Scan for the cell matching the given text and deliver its [x, y] coordinate at center. 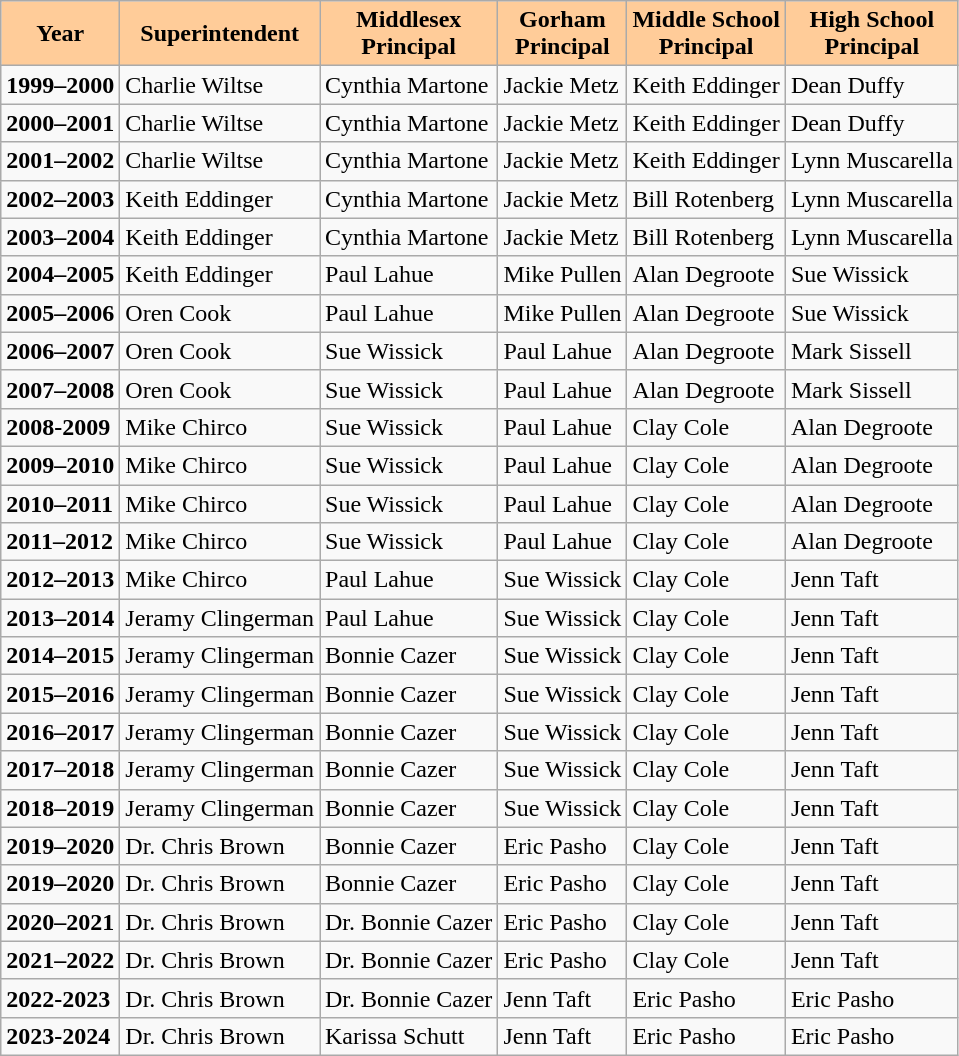
2014–2015 [60, 656]
2015–2016 [60, 694]
1999–2000 [60, 85]
2018–2019 [60, 808]
2022-2023 [60, 998]
2013–2014 [60, 618]
Year [60, 34]
2010–2011 [60, 503]
MiddlesexPrincipal [409, 34]
2017–2018 [60, 770]
2012–2013 [60, 580]
2001–2002 [60, 161]
2009–2010 [60, 465]
2007–2008 [60, 389]
Superintendent [220, 34]
2000–2001 [60, 123]
2011–2012 [60, 542]
2020–2021 [60, 922]
2016–2017 [60, 732]
2005–2006 [60, 313]
2021–2022 [60, 960]
GorhamPrincipal [562, 34]
Karissa Schutt [409, 1036]
2002–2003 [60, 199]
High SchoolPrincipal [872, 34]
2003–2004 [60, 237]
Middle SchoolPrincipal [706, 34]
2023-2024 [60, 1036]
2008-2009 [60, 427]
2006–2007 [60, 351]
2004–2005 [60, 275]
